Return the (x, y) coordinate for the center point of the cell that contains the specified text.  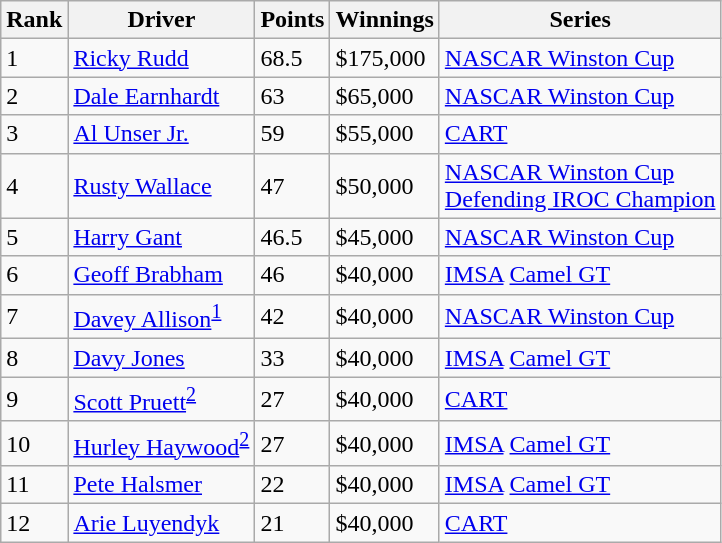
33 (292, 358)
4 (34, 186)
Points (292, 20)
Series (580, 20)
12 (34, 523)
Driver (162, 20)
59 (292, 134)
22 (292, 485)
Hurley Haywood2 (162, 444)
Ricky Rudd (162, 58)
42 (292, 316)
9 (34, 400)
Scott Pruett2 (162, 400)
3 (34, 134)
1 (34, 58)
Al Unser Jr. (162, 134)
$45,000 (384, 237)
2 (34, 96)
Arie Luyendyk (162, 523)
$55,000 (384, 134)
68.5 (292, 58)
46 (292, 275)
Davy Jones (162, 358)
$65,000 (384, 96)
$50,000 (384, 186)
47 (292, 186)
Rank (34, 20)
7 (34, 316)
Dale Earnhardt (162, 96)
NASCAR Winston CupDefending IROC Champion (580, 186)
21 (292, 523)
46.5 (292, 237)
Harry Gant (162, 237)
Pete Halsmer (162, 485)
63 (292, 96)
Geoff Brabham (162, 275)
11 (34, 485)
8 (34, 358)
Rusty Wallace (162, 186)
10 (34, 444)
6 (34, 275)
Winnings (384, 20)
$175,000 (384, 58)
5 (34, 237)
Davey Allison1 (162, 316)
